Capture the cell that displays the provided text and extract its [X, Y] central coordinate. 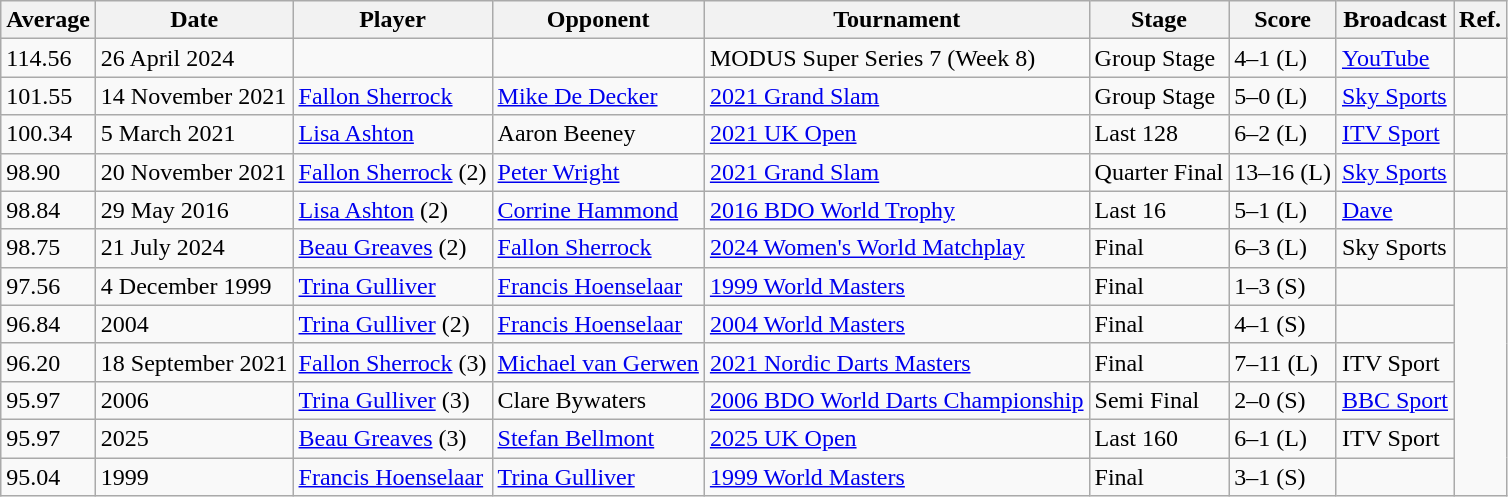
5–0 (L) [1283, 96]
Fallon Sherrock (2) [392, 172]
21 July 2024 [194, 248]
2021 Nordic Darts Masters [896, 362]
Date [194, 20]
5 March 2021 [194, 134]
96.84 [48, 324]
Stefan Bellmont [598, 438]
100.34 [48, 134]
Semi Final [1159, 400]
6–2 (L) [1283, 134]
13–16 (L) [1283, 172]
96.20 [48, 362]
2006 BDO World Darts Championship [896, 400]
2024 Women's World Matchplay [896, 248]
4 December 1999 [194, 286]
Trina Gulliver (2) [392, 324]
2025 [194, 438]
18 September 2021 [194, 362]
Fallon Sherrock (3) [392, 362]
Score [1283, 20]
95.04 [48, 477]
7–11 (L) [1283, 362]
Last 16 [1159, 210]
5–1 (L) [1283, 210]
Last 128 [1159, 134]
Peter Wright [598, 172]
114.56 [48, 58]
1999 [194, 477]
20 November 2021 [194, 172]
26 April 2024 [194, 58]
3–1 (S) [1283, 477]
YouTube [1394, 58]
Opponent [598, 20]
Beau Greaves (3) [392, 438]
Lisa Ashton [392, 134]
Clare Bywaters [598, 400]
Ref. [1480, 20]
Beau Greaves (2) [392, 248]
1–3 (S) [1283, 286]
6–1 (L) [1283, 438]
Mike De Decker [598, 96]
Broadcast [1394, 20]
Dave [1394, 210]
4–1 (L) [1283, 58]
98.84 [48, 210]
Aaron Beeney [598, 134]
6–3 (L) [1283, 248]
MODUS Super Series 7 (Week 8) [896, 58]
Stage [1159, 20]
101.55 [48, 96]
Tournament [896, 20]
2006 [194, 400]
2–0 (S) [1283, 400]
2004 World Masters [896, 324]
4–1 (S) [1283, 324]
Player [392, 20]
Corrine Hammond [598, 210]
2016 BDO World Trophy [896, 210]
14 November 2021 [194, 96]
Michael van Gerwen [598, 362]
BBC Sport [1394, 400]
2025 UK Open [896, 438]
Trina Gulliver (3) [392, 400]
2021 UK Open [896, 134]
Last 160 [1159, 438]
98.75 [48, 248]
2004 [194, 324]
Quarter Final [1159, 172]
Lisa Ashton (2) [392, 210]
Average [48, 20]
97.56 [48, 286]
98.90 [48, 172]
29 May 2016 [194, 210]
